Return the (X, Y) coordinate for the center point of the cell that contains the specified text.  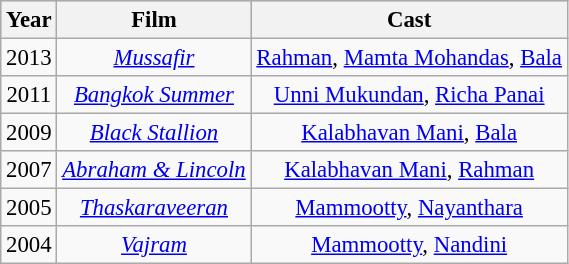
Bangkok Summer (154, 95)
Mammootty, Nandini (409, 245)
Thaskaraveeran (154, 208)
2009 (29, 133)
2013 (29, 58)
Cast (409, 20)
2005 (29, 208)
Rahman, Mamta Mohandas, Bala (409, 58)
2011 (29, 95)
Mussafir (154, 58)
Kalabhavan Mani, Rahman (409, 170)
2007 (29, 170)
Year (29, 20)
Kalabhavan Mani, Bala (409, 133)
Black Stallion (154, 133)
Vajram (154, 245)
Abraham & Lincoln (154, 170)
Film (154, 20)
2004 (29, 245)
Unni Mukundan, Richa Panai (409, 95)
Mammootty, Nayanthara (409, 208)
